Determine the (X, Y) coordinate at the center of the cell enclosing the given text.  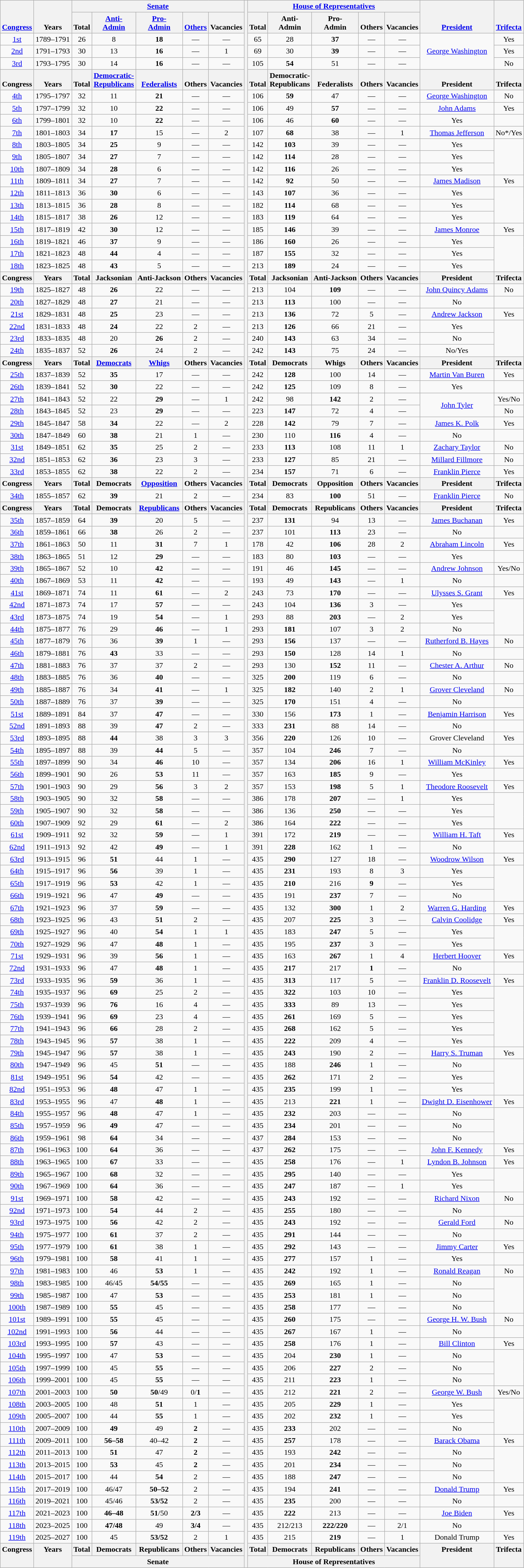
58th (17, 799)
180 (335, 1210)
1875–1877 (53, 629)
1841–1843 (53, 399)
216 (335, 883)
19 (114, 617)
2021–2023 (53, 1513)
215 (290, 1537)
1929–1931 (53, 956)
Andrew Jackson (457, 314)
322 (290, 992)
0/1 (196, 1392)
1913–1915 (53, 859)
1985–1987 (53, 1295)
Gerald Ford (457, 1222)
1951–1953 (53, 1089)
1893–1895 (53, 738)
59th (17, 811)
24th (17, 350)
1943–1945 (53, 1041)
44th (17, 629)
66th (17, 895)
115th (17, 1489)
290 (290, 859)
74th (17, 992)
1867–1869 (53, 581)
1891–1893 (53, 726)
1819–1821 (53, 241)
9th (17, 157)
64th (17, 871)
210 (290, 883)
55th (17, 762)
William McKinley (457, 762)
84th (17, 1113)
3/4 (196, 1525)
2/1 (402, 1525)
1817–1819 (53, 229)
57th (17, 787)
69th (17, 932)
1977–1979 (53, 1247)
1955–1957 (53, 1113)
8th (17, 144)
211 (290, 1380)
Zachary Taylor (457, 447)
46–48 (114, 1513)
147 (290, 411)
11th (17, 181)
James Madison (457, 181)
36th (17, 532)
28th (17, 411)
2013–2015 (53, 1465)
1807–1809 (53, 169)
1839–1841 (53, 387)
1975–1977 (53, 1235)
1923–1925 (53, 920)
284 (290, 1137)
John Adams (457, 108)
Benjamin Harrison (457, 714)
112th (17, 1452)
45th (17, 641)
160 (290, 241)
292 (290, 1247)
1879–1881 (53, 653)
222/220 (335, 1525)
43rd (17, 617)
1859–1861 (53, 532)
Rutherford B. Hayes (457, 641)
2015–2017 (53, 1477)
1947–1949 (53, 1065)
212 (290, 1392)
James Buchanan (457, 520)
89 (335, 1004)
113th (17, 1465)
2003–2005 (53, 1404)
110 (290, 435)
1933–1935 (53, 980)
100th (17, 1307)
146 (290, 229)
71st (17, 956)
1853–1855 (53, 472)
1843–1845 (53, 411)
313 (290, 980)
92nd (17, 1210)
1895–1897 (53, 750)
1903–1905 (53, 799)
51/50 (159, 1513)
1961–1963 (53, 1150)
1991–1993 (53, 1332)
47th (17, 665)
50–52 (159, 1489)
80 (290, 556)
277 (290, 1259)
1871–1873 (53, 605)
42nd (17, 605)
1981–1983 (53, 1271)
1925–1927 (53, 932)
2019–2021 (53, 1501)
119th (17, 1537)
83rd (17, 1101)
James K. Polk (457, 423)
89th (17, 1174)
61st (17, 835)
1793–1795 (53, 63)
300 (335, 907)
110th (17, 1428)
240 (258, 338)
20th (17, 302)
1851–1853 (53, 459)
1909–1911 (53, 835)
1823–1825 (53, 266)
18th (17, 266)
46/47 (114, 1489)
205 (290, 1404)
98th (17, 1283)
60th (17, 823)
51st (17, 714)
65th (17, 883)
104th (17, 1356)
12th (17, 193)
15th (17, 229)
99th (17, 1295)
1821–1823 (53, 254)
190 (335, 1053)
1881–1883 (53, 665)
56–58 (114, 1440)
John Quincy Adams (457, 290)
134 (290, 762)
Lyndon B. Johnson (457, 1162)
1957–1959 (53, 1125)
2005–2007 (53, 1416)
1901–1903 (53, 787)
189 (290, 266)
1847–1849 (53, 435)
1921–1923 (53, 907)
1845–1847 (53, 423)
199 (335, 1089)
93rd (17, 1222)
1st (17, 39)
Barack Obama (457, 1440)
68th (17, 920)
1801–1803 (53, 132)
39th (17, 569)
82nd (17, 1089)
2009–2011 (53, 1440)
131 (290, 520)
172 (290, 835)
John F. Kennedy (457, 1150)
1973–1975 (53, 1222)
96th (17, 1259)
2023–2025 (53, 1525)
150 (290, 653)
86th (17, 1137)
1919–1921 (53, 895)
268 (290, 1029)
32nd (17, 459)
67 (114, 1162)
6th (17, 120)
46th (17, 653)
83 (290, 496)
41st (17, 593)
1857–1859 (53, 520)
75 (335, 350)
1877–1879 (53, 641)
76th (17, 1017)
Millard Fillmore (457, 459)
95th (17, 1247)
31st (17, 447)
1811–1813 (53, 193)
155 (290, 254)
1829–1831 (53, 314)
45/46 (114, 1501)
1927–1929 (53, 944)
261 (290, 1017)
25th (17, 375)
229 (335, 1404)
91st (17, 1198)
195 (290, 944)
1885–1887 (53, 689)
1905–1907 (53, 811)
295 (290, 1174)
1865–1867 (53, 569)
2001–2003 (53, 1392)
Calvin Coolidge (457, 920)
1849–1851 (53, 447)
1813–1815 (53, 205)
130 (290, 665)
Warren G. Harding (457, 907)
George H. W. Bush (457, 1319)
94 (335, 520)
227 (335, 1368)
William H. Taft (457, 835)
1899–1901 (53, 774)
54/55 (159, 1283)
1887–1889 (53, 702)
Bill Clinton (457, 1344)
105th (17, 1368)
84 (82, 714)
90th (17, 1186)
15 (159, 132)
177 (335, 1307)
260 (290, 1319)
Richard Nixon (457, 1198)
80th (17, 1065)
50/49 (159, 1392)
Harry S. Truman (457, 1053)
1917–1919 (53, 883)
1967–1969 (53, 1186)
1931–1933 (53, 968)
356 (258, 738)
38th (17, 556)
Franklin D. Roosevelt (457, 980)
1971–1973 (53, 1210)
1869–1871 (53, 593)
1939–1941 (53, 1017)
1915–1917 (53, 871)
54th (17, 750)
23rd (17, 338)
65 (258, 39)
1835–1837 (53, 350)
40–42 (159, 1440)
107th (17, 1392)
Andrew Johnson (457, 569)
No/Yes (457, 350)
Joe Biden (457, 1513)
Martin Van Buren (457, 375)
1997–1999 (53, 1368)
14th (17, 217)
No*/Yes (509, 132)
118th (17, 1525)
1831–1833 (53, 326)
269 (290, 1283)
1791–1793 (53, 51)
Abraham Lincoln (457, 544)
Thomas Jefferson (457, 132)
1855–1857 (53, 496)
2025–2027 (53, 1537)
40th (17, 581)
1799–1801 (53, 120)
2017–2019 (53, 1489)
198 (335, 787)
1827–1829 (53, 302)
56th (17, 774)
79th (17, 1053)
117th (17, 1513)
10th (17, 169)
165 (335, 1283)
1959–1961 (53, 1137)
1883–1885 (53, 677)
253 (290, 1295)
101st (17, 1319)
34th (17, 496)
77th (17, 1029)
152 (335, 665)
1999–2001 (53, 1380)
Theodore Roosevelt (457, 787)
204 (290, 1356)
75th (17, 1004)
257 (290, 1440)
169 (335, 1017)
88th (17, 1162)
47/48 (114, 1525)
49th (17, 689)
101 (290, 532)
330 (258, 714)
1949–1951 (53, 1077)
1979–1981 (53, 1259)
1789–1791 (53, 39)
1897–1899 (53, 762)
1861–1863 (53, 544)
1965–1967 (53, 1174)
1889–1891 (53, 714)
117 (335, 980)
1987–1989 (53, 1307)
Dwight D. Eisenhower (457, 1101)
26th (17, 387)
21st (17, 314)
186 (258, 241)
Chester A. Arthur (457, 665)
1945–1947 (53, 1053)
John Tyler (457, 405)
73 (290, 593)
2/3 (196, 1513)
255 (290, 1210)
87th (17, 1150)
81st (17, 1077)
108th (17, 1404)
67th (17, 907)
73rd (17, 980)
171 (335, 1077)
37th (17, 544)
1937–1939 (53, 1004)
114th (17, 1477)
70th (17, 944)
151 (335, 702)
71 (335, 472)
78th (17, 1041)
137 (335, 641)
Ulysses S. Grant (457, 593)
291 (290, 1235)
108 (335, 447)
46/45 (114, 1283)
1983–1985 (53, 1283)
James Monroe (457, 229)
1941–1943 (53, 1029)
50th (17, 702)
106th (17, 1380)
3rd (17, 63)
2nd (17, 51)
1873–1875 (53, 617)
1833–1835 (53, 338)
164 (290, 823)
1907–1909 (53, 823)
241 (335, 1489)
1911–1913 (53, 847)
85th (17, 1125)
48th (17, 677)
125 (290, 387)
2007–2009 (53, 1428)
167 (335, 1332)
19th (17, 290)
145 (335, 569)
1993–1995 (53, 1344)
79 (335, 423)
132 (290, 907)
1803–1805 (53, 144)
Jimmy Carter (457, 1247)
173 (335, 714)
103rd (17, 1344)
72nd (17, 968)
2011–2013 (53, 1452)
1837–1839 (53, 375)
105 (258, 63)
1797–1799 (53, 108)
53rd (17, 738)
220 (290, 738)
111th (17, 1440)
209 (335, 1041)
1969–1971 (53, 1198)
1963–1965 (53, 1162)
Ronald Reagan (457, 1271)
63rd (17, 859)
116th (17, 1501)
94th (17, 1235)
63 (335, 338)
4th (17, 96)
7th (17, 132)
1809–1811 (53, 181)
22nd (17, 326)
35th (17, 520)
27th (17, 399)
194 (290, 1489)
13th (17, 205)
109th (17, 1416)
225 (335, 920)
16th (17, 241)
33rd (17, 472)
1953–1955 (53, 1101)
52nd (17, 726)
102nd (17, 1332)
250 (335, 811)
1825–1827 (53, 290)
5th (17, 108)
30th (17, 435)
Herbert Hoover (457, 956)
97th (17, 1271)
62nd (17, 847)
1805–1807 (53, 157)
George W. Bush (457, 1392)
144 (335, 1235)
29th (17, 423)
85 (335, 459)
1863–1865 (53, 556)
1795–1797 (53, 96)
1989–1991 (53, 1319)
212/213 (290, 1525)
17th (17, 254)
31 (159, 544)
1995–1997 (53, 1356)
1935–1937 (53, 992)
1815–1817 (53, 217)
Woodrow Wilson (457, 859)
